Extract the (x, y) coordinate from the center of the cell holding the provided text.  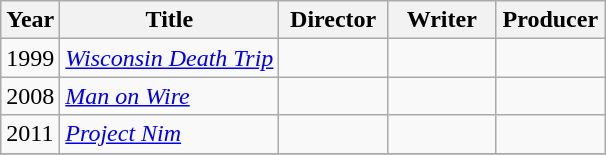
Year (30, 20)
Writer (442, 20)
Director (334, 20)
Project Nim (170, 134)
2008 (30, 96)
2011 (30, 134)
1999 (30, 58)
Wisconsin Death Trip (170, 58)
Title (170, 20)
Producer (550, 20)
Man on Wire (170, 96)
